From the cell containing the given text, extract its center point as (X, Y) coordinate. 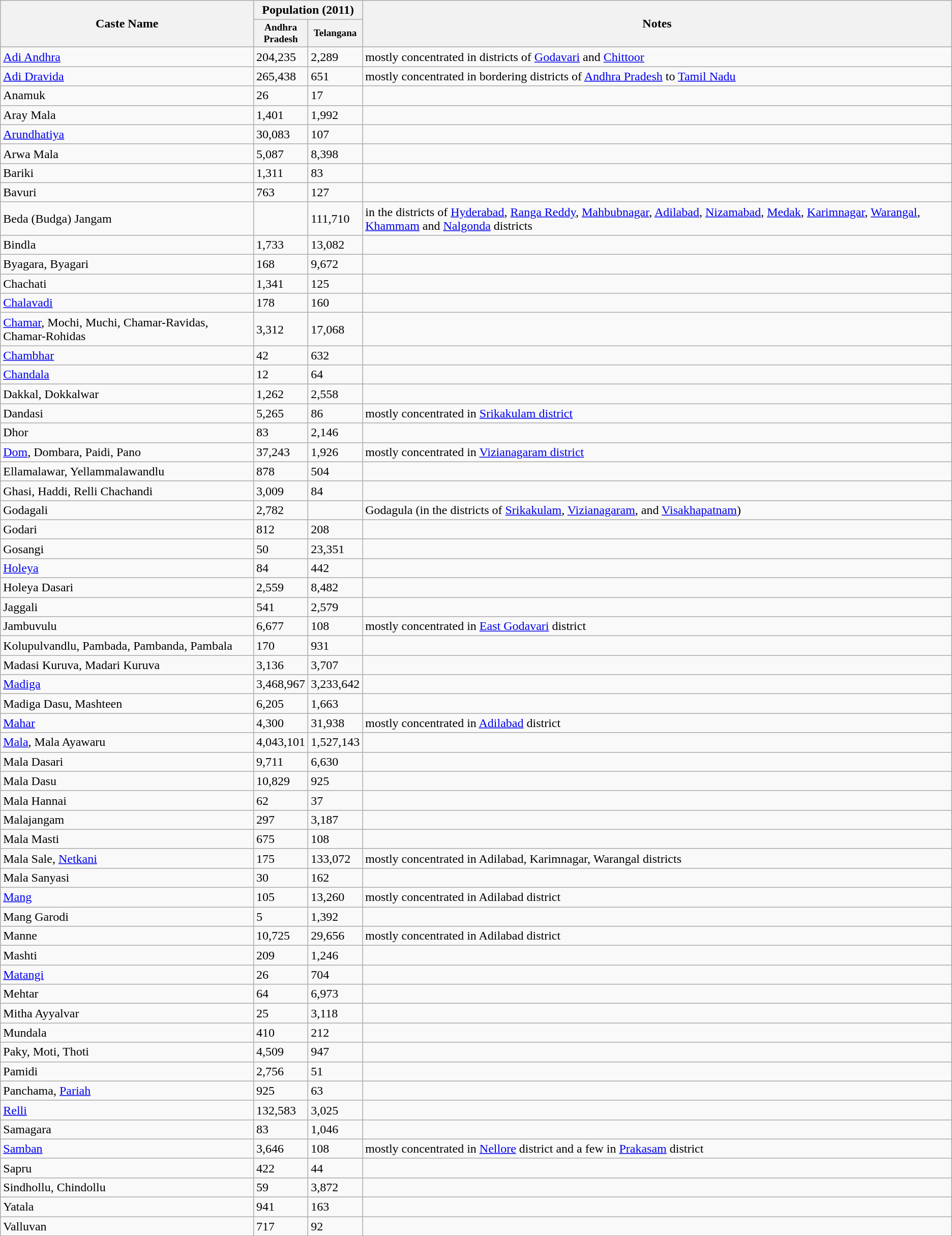
2,756 (281, 1071)
178 (281, 303)
10,829 (281, 781)
204,235 (281, 57)
9,672 (336, 264)
mostly concentrated in districts of Godavari and Chittoor (657, 57)
4,043,101 (281, 742)
947 (336, 1052)
Bariki (127, 173)
Dakkal, Dokkalwar (127, 394)
541 (281, 607)
2,558 (336, 394)
Paky, Moti, Thoti (127, 1052)
1,262 (281, 394)
Mala Dasu (127, 781)
Madasi Kuruva, Madari Kuruva (127, 665)
Caste Name (127, 24)
Manne (127, 936)
Aray Mala (127, 115)
208 (336, 529)
1,392 (336, 917)
Chachati (127, 284)
132,583 (281, 1110)
59 (281, 1188)
651 (336, 76)
Godagula (in the districts of Srikakulam, Vizianagaram, and Visakhapatnam) (657, 510)
2,146 (336, 433)
6,677 (281, 626)
941 (281, 1207)
4,509 (281, 1052)
44 (336, 1168)
3,136 (281, 665)
Sindhollu, Chindollu (127, 1188)
Notes (657, 24)
127 (336, 192)
mostly concentrated in Vizianagaram district (657, 452)
Kolupulvandlu, Pambada, Pambanda, Pambala (127, 646)
Mala, Mala Ayawaru (127, 742)
442 (336, 568)
Ghasi, Haddi, Relli Chachandi (127, 491)
Mang Garodi (127, 917)
5,265 (281, 413)
Mala Dasari (127, 762)
3,009 (281, 491)
Arwa Mala (127, 154)
Samagara (127, 1129)
Chamar, Mochi, Muchi, Chamar-Ravidas, Chamar-Rohidas (127, 329)
3,312 (281, 329)
212 (336, 1033)
Jambuvulu (127, 626)
Mala Masti (127, 839)
Andhra Pradesh (281, 34)
6,205 (281, 704)
62 (281, 800)
Mitha Ayyalvar (127, 1013)
Sapru (127, 1168)
30,083 (281, 134)
92 (336, 1226)
Relli (127, 1110)
3,872 (336, 1188)
23,351 (336, 549)
Anamuk (127, 96)
Dom, Dombara, Paidi, Pano (127, 452)
717 (281, 1226)
42 (281, 355)
1,341 (281, 284)
3,118 (336, 1013)
12 (281, 375)
160 (336, 303)
Mala Hannai (127, 800)
Mundala (127, 1033)
Population (2011) (308, 10)
1,246 (336, 955)
168 (281, 264)
3,025 (336, 1110)
175 (281, 858)
812 (281, 529)
63 (336, 1091)
504 (336, 471)
Bavuri (127, 192)
Dhor (127, 433)
31,938 (336, 723)
2,579 (336, 607)
mostly concentrated in Adilabad, Karimnagar, Warangal districts (657, 858)
17 (336, 96)
Madiga (127, 684)
5 (281, 917)
Mashti (127, 955)
Mahar (127, 723)
1,046 (336, 1129)
3,707 (336, 665)
in the districts of Hyderabad, Ranga Reddy, Mahbubnagar, Adilabad, Nizamabad, Medak, Karimnagar, Warangal, Khammam and Nalgonda districts (657, 219)
Beda (Budga) Jangam (127, 219)
209 (281, 955)
Godagali (127, 510)
107 (336, 134)
Mehtar (127, 994)
Samban (127, 1149)
Yatala (127, 1207)
Bindla (127, 245)
6,630 (336, 762)
29,656 (336, 936)
297 (281, 820)
mostly concentrated in East Godavari district (657, 626)
Adi Andhra (127, 57)
2,782 (281, 510)
9,711 (281, 762)
8,398 (336, 154)
50 (281, 549)
Godari (127, 529)
1,992 (336, 115)
Jaggali (127, 607)
17,068 (336, 329)
931 (336, 646)
Matangi (127, 975)
Gosangi (127, 549)
163 (336, 1207)
Panchama, Pariah (127, 1091)
105 (281, 897)
3,468,967 (281, 684)
13,082 (336, 245)
162 (336, 878)
3,646 (281, 1149)
2,289 (336, 57)
Chambhar (127, 355)
632 (336, 355)
170 (281, 646)
Holeya Dasari (127, 588)
410 (281, 1033)
Arundhatiya (127, 134)
Telangana (336, 34)
Chandala (127, 375)
111,710 (336, 219)
Valluvan (127, 1226)
30 (281, 878)
Ellamalawar, Yellammalawandlu (127, 471)
13,260 (336, 897)
265,438 (281, 76)
1,926 (336, 452)
125 (336, 284)
1,663 (336, 704)
51 (336, 1071)
86 (336, 413)
mostly concentrated in Nellore district and a few in Prakasam district (657, 1149)
Mala Sanyasi (127, 878)
1,527,143 (336, 742)
3,233,642 (336, 684)
10,725 (281, 936)
422 (281, 1168)
878 (281, 471)
Mang (127, 897)
37 (336, 800)
2,559 (281, 588)
Chalavadi (127, 303)
25 (281, 1013)
Byagara, Byagari (127, 264)
Malajangam (127, 820)
37,243 (281, 452)
6,973 (336, 994)
mostly concentrated in Srikakulam district (657, 413)
704 (336, 975)
133,072 (336, 858)
675 (281, 839)
1,311 (281, 173)
mostly concentrated in bordering districts of Andhra Pradesh to Tamil Nadu (657, 76)
Mala Sale, Netkani (127, 858)
4,300 (281, 723)
Adi Dravida (127, 76)
763 (281, 192)
8,482 (336, 588)
Dandasi (127, 413)
3,187 (336, 820)
Madiga Dasu, Mashteen (127, 704)
5,087 (281, 154)
1,733 (281, 245)
Pamidi (127, 1071)
1,401 (281, 115)
Holeya (127, 568)
